Determine the (X, Y) coordinate at the center of the cell enclosing the given text.  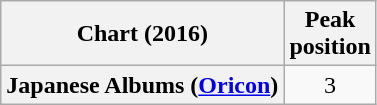
Peak position (330, 34)
Chart (2016) (142, 34)
3 (330, 85)
Japanese Albums (Oricon) (142, 85)
